Detect which cell encompasses the target text, then output its [x, y] center coordinate. 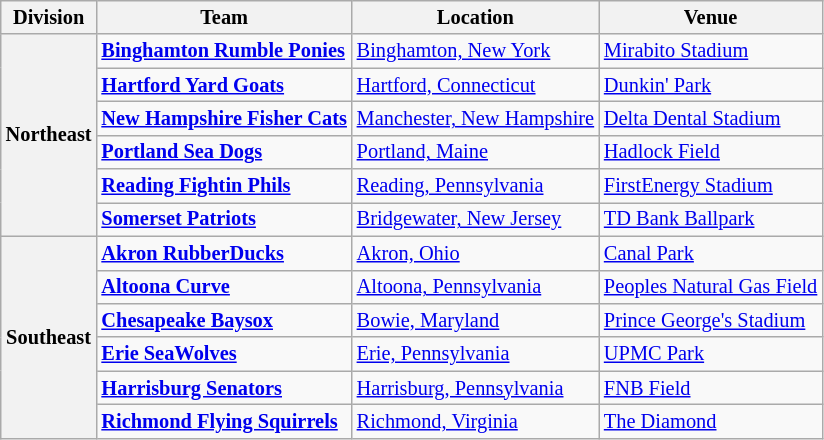
Northeast [49, 135]
Team [224, 17]
Portland, Maine [476, 152]
Location [476, 17]
Portland Sea Dogs [224, 152]
Manchester, New Hampshire [476, 118]
Peoples Natural Gas Field [710, 287]
Akron, Ohio [476, 253]
Prince George's Stadium [710, 320]
Erie, Pennsylvania [476, 354]
Hartford, Connecticut [476, 85]
Binghamton, New York [476, 51]
Reading Fightin Phils [224, 186]
UPMC Park [710, 354]
Division [49, 17]
Venue [710, 17]
FNB Field [710, 388]
Reading, Pennsylvania [476, 186]
Southeast [49, 337]
Harrisburg, Pennsylvania [476, 388]
FirstEnergy Stadium [710, 186]
Canal Park [710, 253]
The Diamond [710, 421]
New Hampshire Fisher Cats [224, 118]
Somerset Patriots [224, 219]
Chesapeake Baysox [224, 320]
Erie SeaWolves [224, 354]
Bridgewater, New Jersey [476, 219]
Delta Dental Stadium [710, 118]
Altoona, Pennsylvania [476, 287]
Akron RubberDucks [224, 253]
Richmond, Virginia [476, 421]
Hadlock Field [710, 152]
Altoona Curve [224, 287]
Harrisburg Senators [224, 388]
Hartford Yard Goats [224, 85]
TD Bank Ballpark [710, 219]
Binghamton Rumble Ponies [224, 51]
Bowie, Maryland [476, 320]
Dunkin' Park [710, 85]
Mirabito Stadium [710, 51]
Richmond Flying Squirrels [224, 421]
